Search for the cell housing the specified text and yield its (x, y) center coordinate. 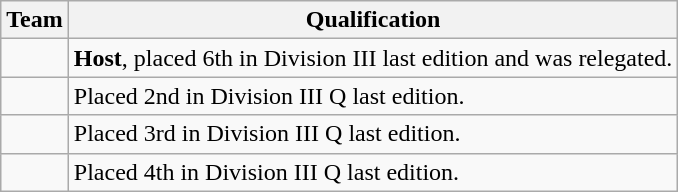
Placed 2nd in Division III Q last edition. (373, 96)
Team (35, 20)
Placed 3rd in Division III Q last edition. (373, 134)
Host, placed 6th in Division III last edition and was relegated. (373, 58)
Placed 4th in Division III Q last edition. (373, 172)
Qualification (373, 20)
